Identify which cell holds the provided text, then report its (x, y) central coordinate. 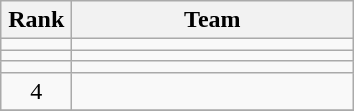
Rank (36, 20)
4 (36, 91)
Team (212, 20)
